Determine the [x, y] coordinate at the center of the cell enclosing the given text.  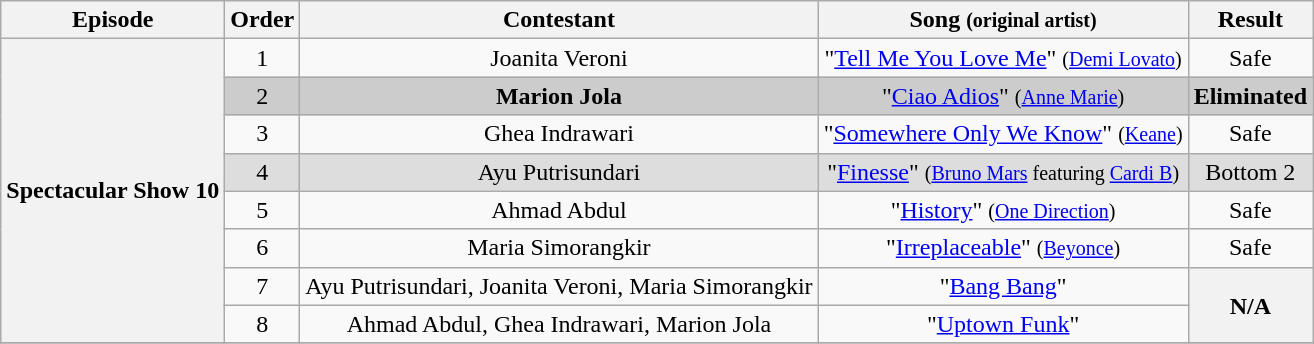
Spectacular Show 10 [113, 191]
"Uptown Funk" [1003, 324]
8 [262, 324]
3 [262, 134]
"Ciao Adios" (Anne Marie) [1003, 96]
Order [262, 20]
Ayu Putrisundari, Joanita Veroni, Maria Simorangkir [559, 286]
Ghea Indrawari [559, 134]
Ahmad Abdul [559, 210]
4 [262, 172]
5 [262, 210]
Ahmad Abdul, Ghea Indrawari, Marion Jola [559, 324]
Contestant [559, 20]
Bottom 2 [1250, 172]
"Bang Bang" [1003, 286]
2 [262, 96]
Ayu Putrisundari [559, 172]
Marion Jola [559, 96]
6 [262, 248]
"Irreplaceable" (Beyonce) [1003, 248]
Eliminated [1250, 96]
Result [1250, 20]
Joanita Veroni [559, 58]
N/A [1250, 305]
"History" (One Direction) [1003, 210]
Song (original artist) [1003, 20]
Maria Simorangkir [559, 248]
Episode [113, 20]
"Finesse" (Bruno Mars featuring Cardi B) [1003, 172]
7 [262, 286]
1 [262, 58]
"Somewhere Only We Know" (Keane) [1003, 134]
"Tell Me You Love Me" (Demi Lovato) [1003, 58]
